Find where the given text appears and provide that cell's center as (x, y) coordinate. 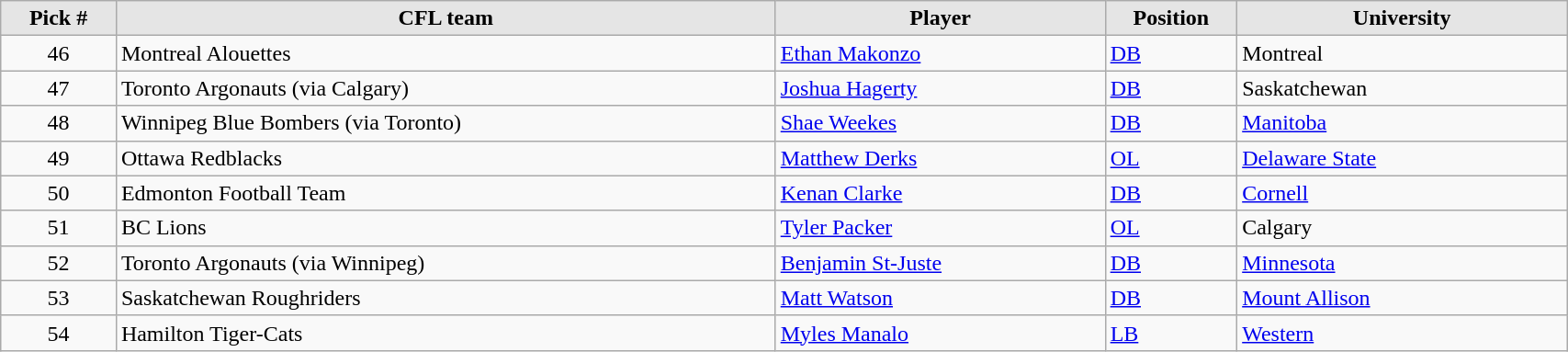
53 (59, 298)
Delaware State (1402, 158)
Shae Weekes (941, 123)
LB (1171, 333)
48 (59, 123)
46 (59, 53)
Pick # (59, 18)
Manitoba (1402, 123)
Montreal (1402, 53)
54 (59, 333)
Saskatchewan Roughriders (446, 298)
Edmonton Football Team (446, 193)
Calgary (1402, 228)
Mount Allison (1402, 298)
Tyler Packer (941, 228)
49 (59, 158)
Winnipeg Blue Bombers (via Toronto) (446, 123)
Player (941, 18)
50 (59, 193)
CFL team (446, 18)
Saskatchewan (1402, 88)
Montreal Alouettes (446, 53)
47 (59, 88)
Hamilton Tiger-Cats (446, 333)
Kenan Clarke (941, 193)
Joshua Hagerty (941, 88)
Toronto Argonauts (via Winnipeg) (446, 263)
Minnesota (1402, 263)
BC Lions (446, 228)
Matthew Derks (941, 158)
Matt Watson (941, 298)
Toronto Argonauts (via Calgary) (446, 88)
Ethan Makonzo (941, 53)
Benjamin St-Juste (941, 263)
Myles Manalo (941, 333)
University (1402, 18)
Position (1171, 18)
Western (1402, 333)
51 (59, 228)
Cornell (1402, 193)
Ottawa Redblacks (446, 158)
52 (59, 263)
